For the text-containing cell, return its midpoint in [x, y] coordinate format. 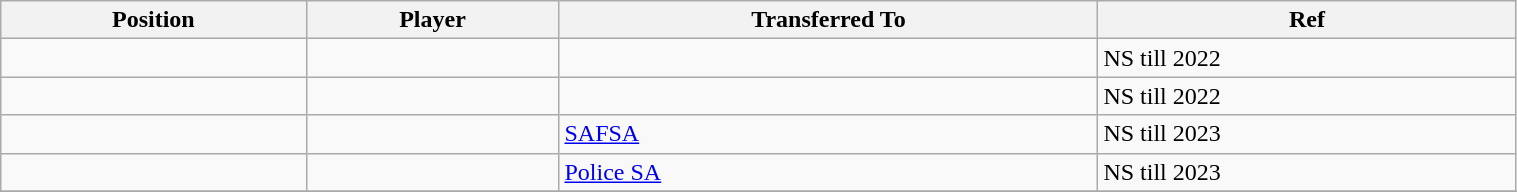
SAFSA [828, 134]
Police SA [828, 172]
Position [154, 20]
Transferred To [828, 20]
Ref [1307, 20]
Player [432, 20]
